Extract the [X, Y] coordinate from the center of the cell holding the provided text.  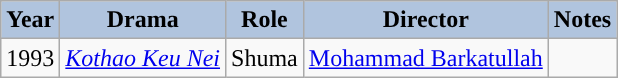
Mohammad Barkatullah [426, 58]
Year [30, 20]
Role [265, 20]
Notes [582, 20]
Drama [143, 20]
Shuma [265, 58]
1993 [30, 58]
Director [426, 20]
Kothao Keu Nei [143, 58]
